Locate the cell with the specified text and output its [X, Y] center coordinate. 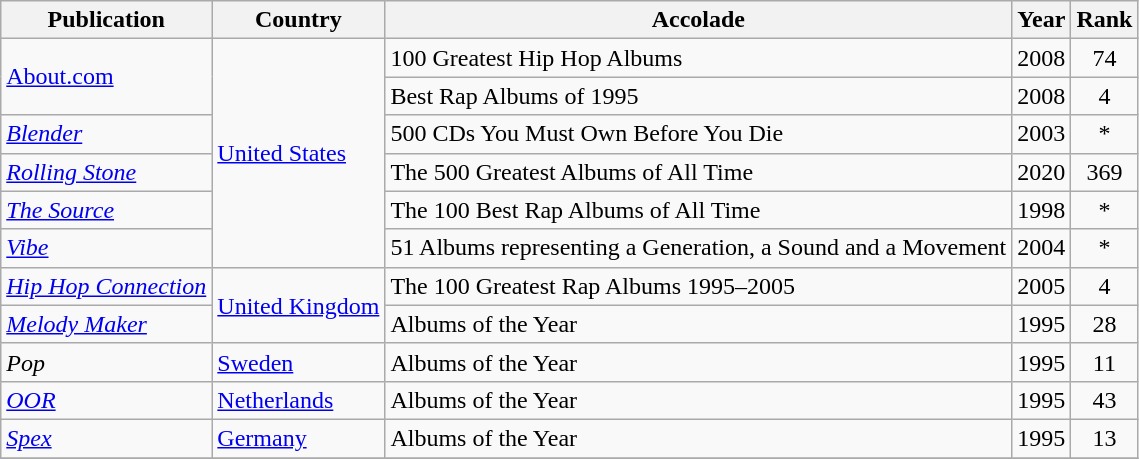
2004 [1042, 248]
Year [1042, 20]
OOR [106, 400]
2020 [1042, 172]
About.com [106, 77]
1998 [1042, 210]
2003 [1042, 134]
2005 [1042, 286]
Vibe [106, 248]
100 Greatest Hip Hop Albums [698, 58]
500 CDs You Must Own Before You Die [698, 134]
United Kingdom [298, 305]
Country [298, 20]
Blender [106, 134]
The 100 Best Rap Albums of All Time [698, 210]
Rolling Stone [106, 172]
13 [1104, 438]
Pop [106, 362]
51 Albums representing a Generation, a Sound and a Movement [698, 248]
74 [1104, 58]
Accolade [698, 20]
43 [1104, 400]
The 100 Greatest Rap Albums 1995–2005 [698, 286]
Sweden [298, 362]
Melody Maker [106, 324]
11 [1104, 362]
Best Rap Albums of 1995 [698, 96]
Netherlands [298, 400]
Hip Hop Connection [106, 286]
369 [1104, 172]
Publication [106, 20]
The Source [106, 210]
28 [1104, 324]
United States [298, 153]
Spex [106, 438]
Rank [1104, 20]
The 500 Greatest Albums of All Time [698, 172]
Germany [298, 438]
